Scan for the cell matching the given text and deliver its (x, y) coordinate at center. 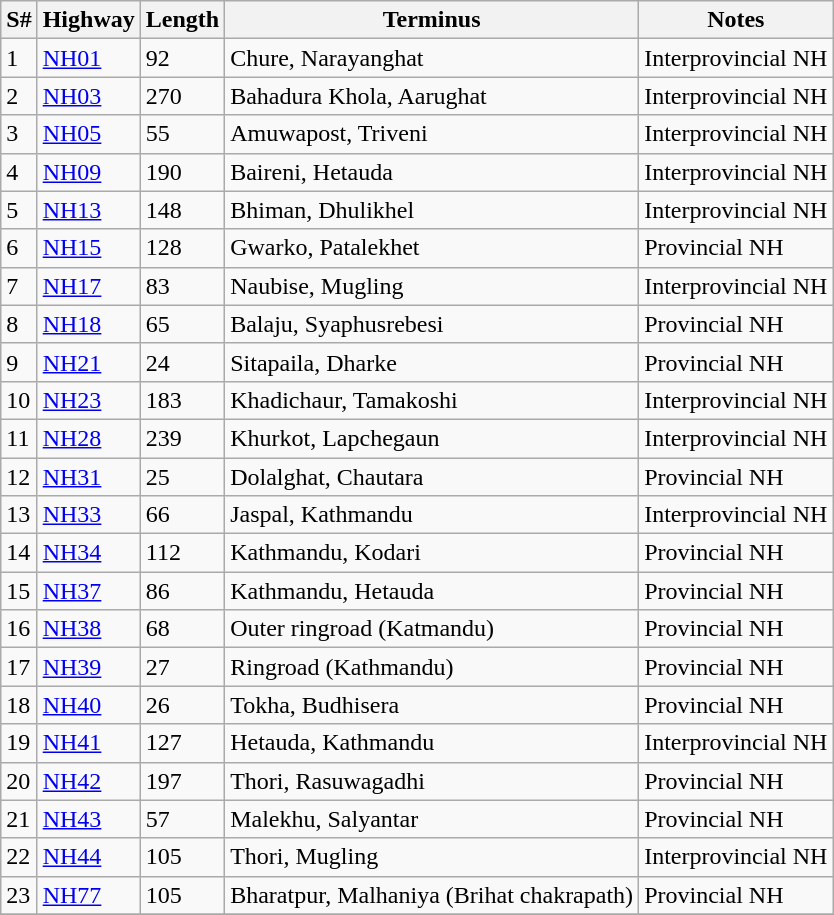
83 (182, 286)
Thori, Rasuwagadhi (432, 781)
4 (19, 172)
Bharatpur, Malhaniya (Brihat chakrapath) (432, 895)
NH18 (88, 324)
NH15 (88, 248)
Notes (736, 20)
21 (19, 819)
Amuwapost, Triveni (432, 134)
NH09 (88, 172)
Thori, Mugling (432, 857)
NH40 (88, 705)
NH33 (88, 515)
20 (19, 781)
Baireni, Hetauda (432, 172)
15 (19, 591)
Balaju, Syaphusrebesi (432, 324)
Chure, Narayanghat (432, 58)
23 (19, 895)
26 (182, 705)
Ringroad (Kathmandu) (432, 667)
127 (182, 743)
17 (19, 667)
NH01 (88, 58)
68 (182, 629)
86 (182, 591)
NH28 (88, 438)
S# (19, 20)
8 (19, 324)
12 (19, 477)
Khurkot, Lapchegaun (432, 438)
25 (182, 477)
112 (182, 553)
16 (19, 629)
Dolalghat, Chautara (432, 477)
NH34 (88, 553)
190 (182, 172)
22 (19, 857)
Highway (88, 20)
NH43 (88, 819)
148 (182, 210)
Terminus (432, 20)
Bhiman, Dhulikhel (432, 210)
NH21 (88, 362)
3 (19, 134)
24 (182, 362)
55 (182, 134)
Sitapaila, Dharke (432, 362)
6 (19, 248)
128 (182, 248)
NH42 (88, 781)
NH38 (88, 629)
NH77 (88, 895)
Tokha, Budhisera (432, 705)
11 (19, 438)
NH17 (88, 286)
NH31 (88, 477)
197 (182, 781)
13 (19, 515)
Gwarko, Patalekhet (432, 248)
66 (182, 515)
Length (182, 20)
Kathmandu, Kodari (432, 553)
NH23 (88, 400)
NH44 (88, 857)
1 (19, 58)
NH05 (88, 134)
65 (182, 324)
14 (19, 553)
2 (19, 96)
270 (182, 96)
NH03 (88, 96)
18 (19, 705)
92 (182, 58)
NH13 (88, 210)
19 (19, 743)
NH37 (88, 591)
NH39 (88, 667)
Khadichaur, Tamakoshi (432, 400)
239 (182, 438)
Outer ringroad (Katmandu) (432, 629)
7 (19, 286)
9 (19, 362)
Malekhu, Salyantar (432, 819)
10 (19, 400)
Jaspal, Kathmandu (432, 515)
57 (182, 819)
183 (182, 400)
NH41 (88, 743)
Naubise, Mugling (432, 286)
27 (182, 667)
Hetauda, Kathmandu (432, 743)
Bahadura Khola, Aarughat (432, 96)
Kathmandu, Hetauda (432, 591)
5 (19, 210)
